Return the [X, Y] coordinate for the center point of the cell that contains the specified text.  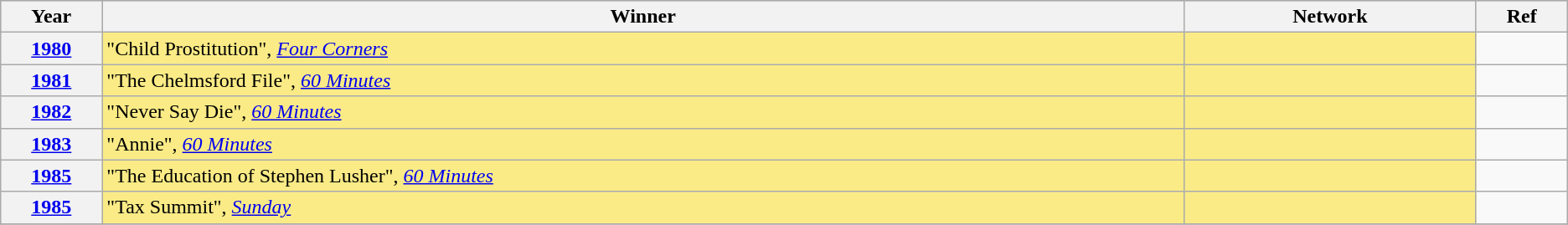
Network [1330, 17]
Year [52, 17]
1981 [52, 80]
Winner [643, 17]
Ref [1521, 17]
"Annie", 60 Minutes [643, 144]
"Never Say Die", 60 Minutes [643, 112]
"The Chelmsford File", 60 Minutes [643, 80]
"Tax Summit", Sunday [643, 207]
"The Education of Stephen Lusher", 60 Minutes [643, 176]
1980 [52, 49]
1982 [52, 112]
"Child Prostitution", Four Corners [643, 49]
1983 [52, 144]
